Determine the [x, y] coordinate at the center of the cell enclosing the given text.  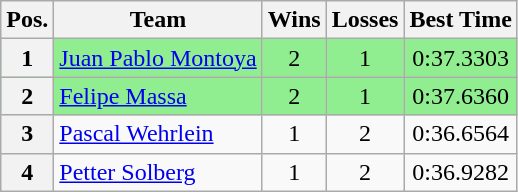
Team [158, 20]
0:36.6564 [461, 134]
0:37.3303 [461, 58]
4 [28, 172]
Losses [365, 20]
Pascal Wehrlein [158, 134]
Pos. [28, 20]
Petter Solberg [158, 172]
3 [28, 134]
0:37.6360 [461, 96]
0:36.9282 [461, 172]
Juan Pablo Montoya [158, 58]
Wins [294, 20]
Best Time [461, 20]
Felipe Massa [158, 96]
